Capture the cell that displays the provided text and extract its (X, Y) central coordinate. 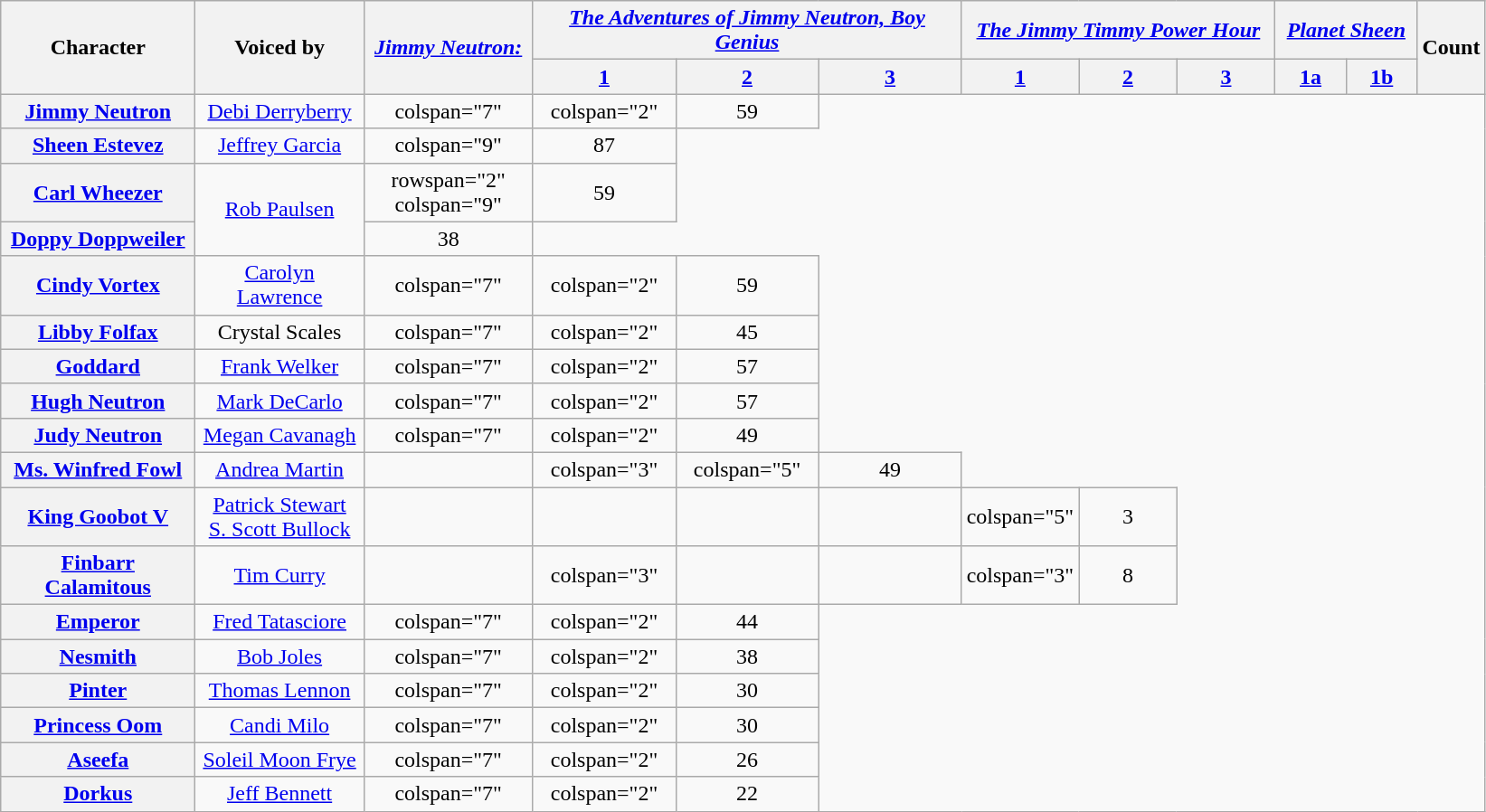
Frank Welker (280, 366)
Cindy Vortex (98, 286)
rowspan="2" colspan="9" (449, 192)
26 (747, 760)
87 (604, 146)
Soleil Moon Frye (280, 760)
1a (1311, 77)
Aseefa (98, 760)
45 (747, 332)
Doppy Doppweiler (98, 239)
Carolyn Lawrence (280, 286)
Count (1451, 47)
Patrick StewartS. Scott Bullock (280, 515)
8 (1129, 575)
Debi Derryberry (280, 111)
Emperor (98, 622)
Andrea Martin (280, 469)
Ms. Winfred Fowl (98, 469)
Character (98, 47)
Jeffrey Garcia (280, 146)
Rob Paulsen (280, 210)
The Jimmy Timmy Power Hour (1118, 31)
Planet Sheen (1346, 31)
Dorkus (98, 794)
Goddard (98, 366)
Tim Curry (280, 575)
Jeff Bennett (280, 794)
44 (747, 622)
Princess Oom (98, 725)
Judy Neutron (98, 435)
Libby Folfax (98, 332)
Voiced by (280, 47)
Mark DeCarlo (280, 401)
Sheen Estevez (98, 146)
Jimmy Neutron (98, 111)
Candi Milo (280, 725)
colspan="9" (449, 146)
22 (747, 794)
Thomas Lennon (280, 691)
The Adventures of Jimmy Neutron, Boy Genius (747, 31)
King Goobot V (98, 515)
Megan Cavanagh (280, 435)
Pinter (98, 691)
Finbarr Calamitous (98, 575)
Crystal Scales (280, 332)
Jimmy Neutron: (449, 47)
Hugh Neutron (98, 401)
Nesmith (98, 656)
Carl Wheezer (98, 192)
Fred Tatasciore (280, 622)
Bob Joles (280, 656)
1b (1382, 77)
